Provide the (X, Y) coordinate of the cell's center where the given text is located.  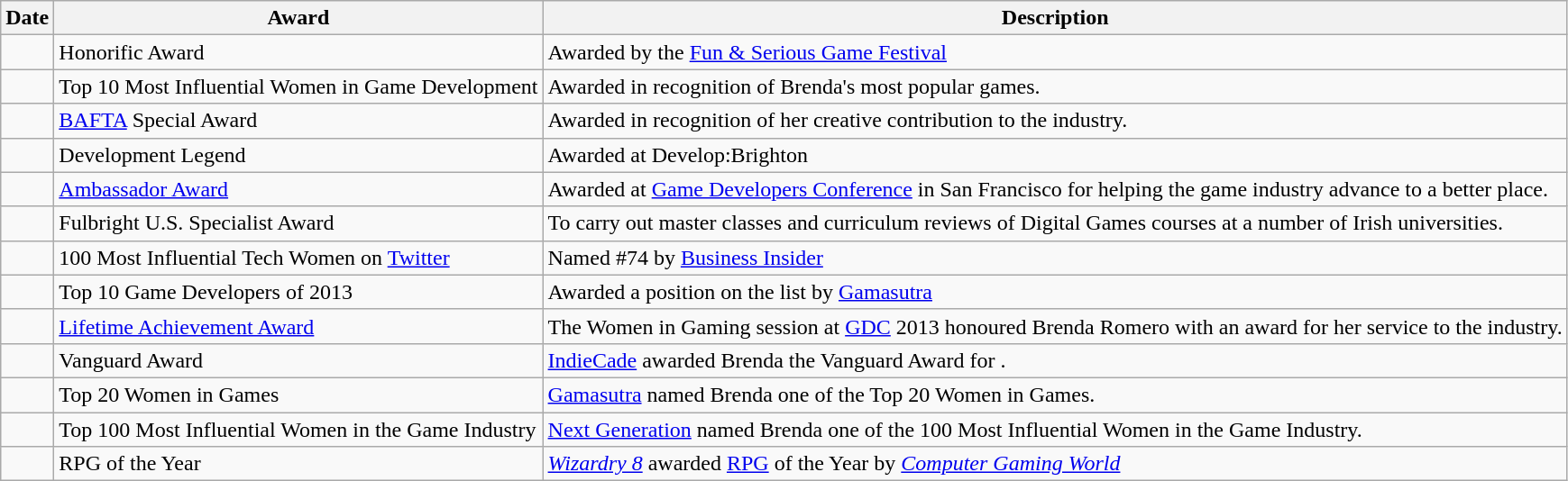
To carry out master classes and curriculum reviews of Digital Games courses at a number of Irish universities. (1055, 223)
Wizardry 8 awarded RPG of the Year by Computer Gaming World (1055, 464)
Top 20 Women in Games (298, 395)
Awarded in recognition of Brenda's most popular games. (1055, 86)
BAFTA Special Award (298, 121)
Honorific Award (298, 52)
Date (27, 18)
Fulbright U.S. Specialist Award (298, 223)
Top 100 Most Influential Women in the Game Industry (298, 430)
Gamasutra named Brenda one of the Top 20 Women in Games. (1055, 395)
Top 10 Most Influential Women in Game Development (298, 86)
Award (298, 18)
Awarded a position on the list by Gamasutra (1055, 292)
IndieCade awarded Brenda the Vanguard Award for . (1055, 360)
RPG of the Year (298, 464)
Development Legend (298, 155)
Vanguard Award (298, 360)
Lifetime Achievement Award (298, 326)
Awarded by the Fun & Serious Game Festival (1055, 52)
Ambassador Award (298, 189)
Description (1055, 18)
Awarded in recognition of her creative contribution to the industry. (1055, 121)
Named #74 by Business Insider (1055, 258)
100 Most Influential Tech Women on Twitter (298, 258)
Next Generation named Brenda one of the 100 Most Influential Women in the Game Industry. (1055, 430)
Awarded at Develop:Brighton (1055, 155)
Awarded at Game Developers Conference in San Francisco for helping the game industry advance to a better place. (1055, 189)
Top 10 Game Developers of 2013 (298, 292)
The Women in Gaming session at GDC 2013 honoured Brenda Romero with an award for her service to the industry. (1055, 326)
